Find where the given text appears and provide that cell's center as (X, Y) coordinate. 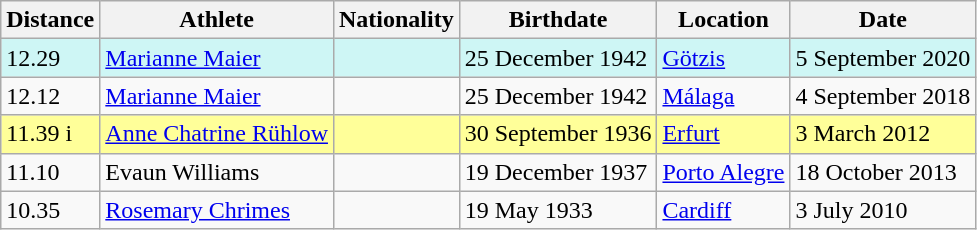
Erfurt (724, 134)
30 September 1936 (558, 134)
3 July 2010 (883, 210)
Nationality (396, 20)
Porto Alegre (724, 172)
11.39 i (50, 134)
Birthdate (558, 20)
Distance (50, 20)
Date (883, 20)
Götzis (724, 58)
4 September 2018 (883, 96)
12.29 (50, 58)
Rosemary Chrimes (217, 210)
11.10 (50, 172)
Málaga (724, 96)
10.35 (50, 210)
5 September 2020 (883, 58)
12.12 (50, 96)
19 December 1937 (558, 172)
18 October 2013 (883, 172)
Athlete (217, 20)
3 March 2012 (883, 134)
Evaun Williams (217, 172)
19 May 1933 (558, 210)
Location (724, 20)
Anne Chatrine Rühlow (217, 134)
Cardiff (724, 210)
